Search for the cell housing the specified text and yield its (x, y) center coordinate. 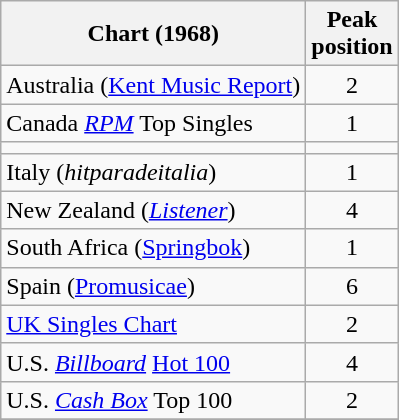
Australia (Kent Music Report) (154, 85)
6 (352, 286)
UK Singles Chart (154, 324)
U.S. Billboard Hot 100 (154, 362)
Spain (Promusicae) (154, 286)
Peakposition (352, 34)
Chart (1968) (154, 34)
Canada RPM Top Singles (154, 123)
South Africa (Springbok) (154, 248)
New Zealand (Listener) (154, 210)
U.S. Cash Box Top 100 (154, 400)
Italy (hitparadeitalia) (154, 172)
